Output the [X, Y] coordinate of the center of the cell containing the given text.  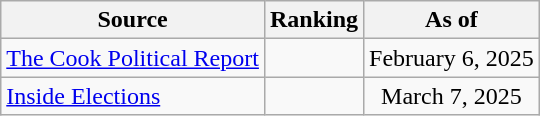
The Cook Political Report [133, 58]
Inside Elections [133, 96]
February 6, 2025 [452, 58]
March 7, 2025 [452, 96]
As of [452, 20]
Ranking [314, 20]
Source [133, 20]
